Pinpoint the cell where the given text exists, returning its (X, Y) midpoint coordinate. 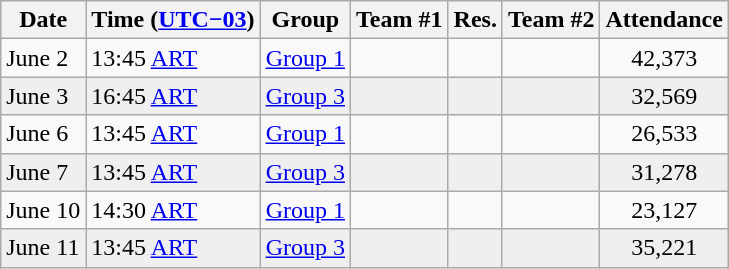
42,373 (664, 58)
June 6 (44, 134)
32,569 (664, 96)
31,278 (664, 172)
35,221 (664, 248)
Time (UTC−03) (173, 20)
Date (44, 20)
23,127 (664, 210)
June 2 (44, 58)
Team #1 (400, 20)
Attendance (664, 20)
June 10 (44, 210)
Res. (475, 20)
Team #2 (551, 20)
June 11 (44, 248)
Group (305, 20)
June 7 (44, 172)
16:45 ART (173, 96)
26,533 (664, 134)
14:30 ART (173, 210)
June 3 (44, 96)
